Provide the [X, Y] coordinate of the cell's center where the given text is located.  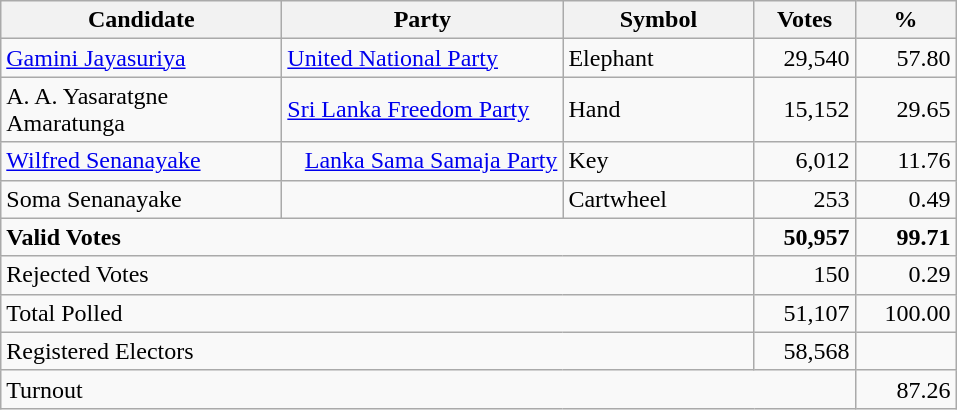
Cartwheel [658, 199]
Lanka Sama Samaja Party [422, 161]
Key [658, 161]
99.71 [906, 237]
57.80 [906, 58]
6,012 [804, 161]
% [906, 20]
Valid Votes [378, 237]
United National Party [422, 58]
0.29 [906, 275]
58,568 [804, 351]
Soma Senanayake [142, 199]
0.49 [906, 199]
11.76 [906, 161]
Party [422, 20]
Gamini Jayasuriya [142, 58]
87.26 [906, 389]
Hand [658, 110]
Wilfred Senanayake [142, 161]
150 [804, 275]
Turnout [428, 389]
15,152 [804, 110]
Sri Lanka Freedom Party [422, 110]
Total Polled [378, 313]
Symbol [658, 20]
100.00 [906, 313]
29.65 [906, 110]
Elephant [658, 58]
253 [804, 199]
A. A. Yasaratgne Amaratunga [142, 110]
29,540 [804, 58]
Rejected Votes [378, 275]
Candidate [142, 20]
Registered Electors [378, 351]
51,107 [804, 313]
Votes [804, 20]
50,957 [804, 237]
